Pinpoint the cell where the given text exists, returning its (x, y) midpoint coordinate. 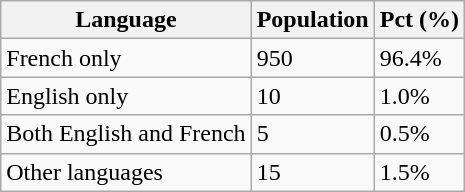
950 (312, 58)
10 (312, 96)
Population (312, 20)
5 (312, 134)
Pct (%) (419, 20)
1.5% (419, 172)
Language (126, 20)
Other languages (126, 172)
French only (126, 58)
English only (126, 96)
Both English and French (126, 134)
15 (312, 172)
96.4% (419, 58)
1.0% (419, 96)
0.5% (419, 134)
